From the cell containing the given text, extract its center point as (x, y) coordinate. 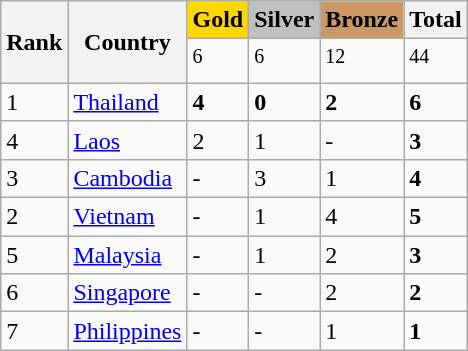
Country (128, 42)
7 (34, 331)
Singapore (128, 293)
Laos (128, 140)
Silver (284, 20)
Bronze (362, 20)
Total (436, 20)
Rank (34, 42)
Gold (218, 20)
Cambodia (128, 178)
Vietnam (128, 217)
Philippines (128, 331)
Thailand (128, 102)
Malaysia (128, 255)
12 (362, 62)
0 (284, 102)
44 (436, 62)
